Return the (x, y) coordinate for the center point of the cell that contains the specified text.  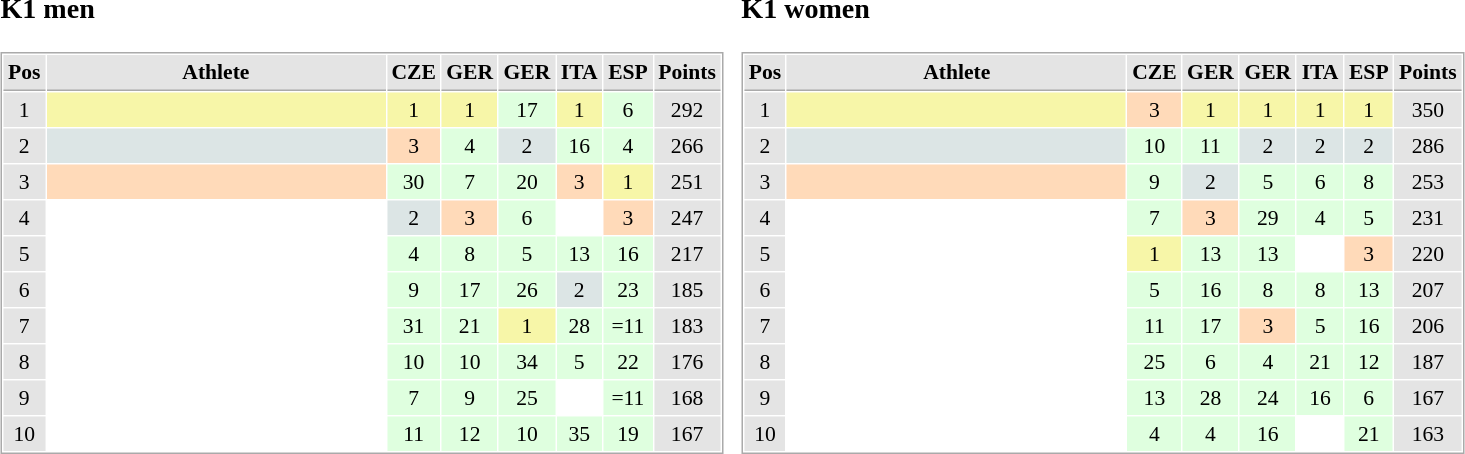
220 (1428, 254)
183 (688, 326)
217 (688, 254)
251 (688, 182)
22 (628, 362)
350 (1428, 110)
30 (414, 182)
207 (1428, 290)
176 (688, 362)
23 (628, 290)
20 (527, 182)
163 (1428, 434)
253 (1428, 182)
266 (688, 146)
247 (688, 218)
34 (527, 362)
231 (1428, 218)
31 (414, 326)
35 (579, 434)
206 (1428, 326)
168 (688, 398)
24 (1268, 398)
292 (688, 110)
185 (688, 290)
187 (1428, 362)
26 (527, 290)
29 (1268, 218)
19 (628, 434)
286 (1428, 146)
